Pinpoint the cell where the given text exists, returning its (X, Y) midpoint coordinate. 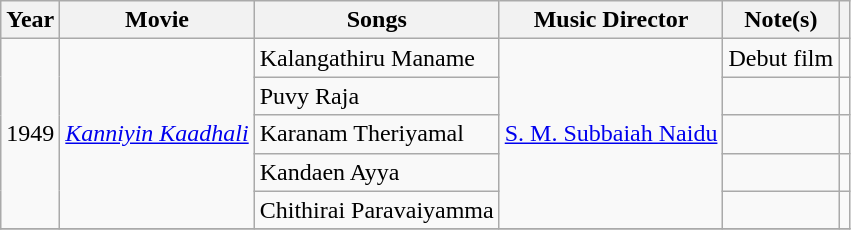
Year (30, 20)
Debut film (781, 58)
Kalangathiru Maname (376, 58)
Chithirai Paravaiyamma (376, 210)
Music Director (611, 20)
Karanam Theriyamal (376, 134)
Note(s) (781, 20)
Kandaen Ayya (376, 172)
Movie (157, 20)
Puvy Raja (376, 96)
1949 (30, 134)
Songs (376, 20)
S. M. Subbaiah Naidu (611, 134)
Kanniyin Kaadhali (157, 134)
